Scan for the cell matching the given text and deliver its [x, y] coordinate at center. 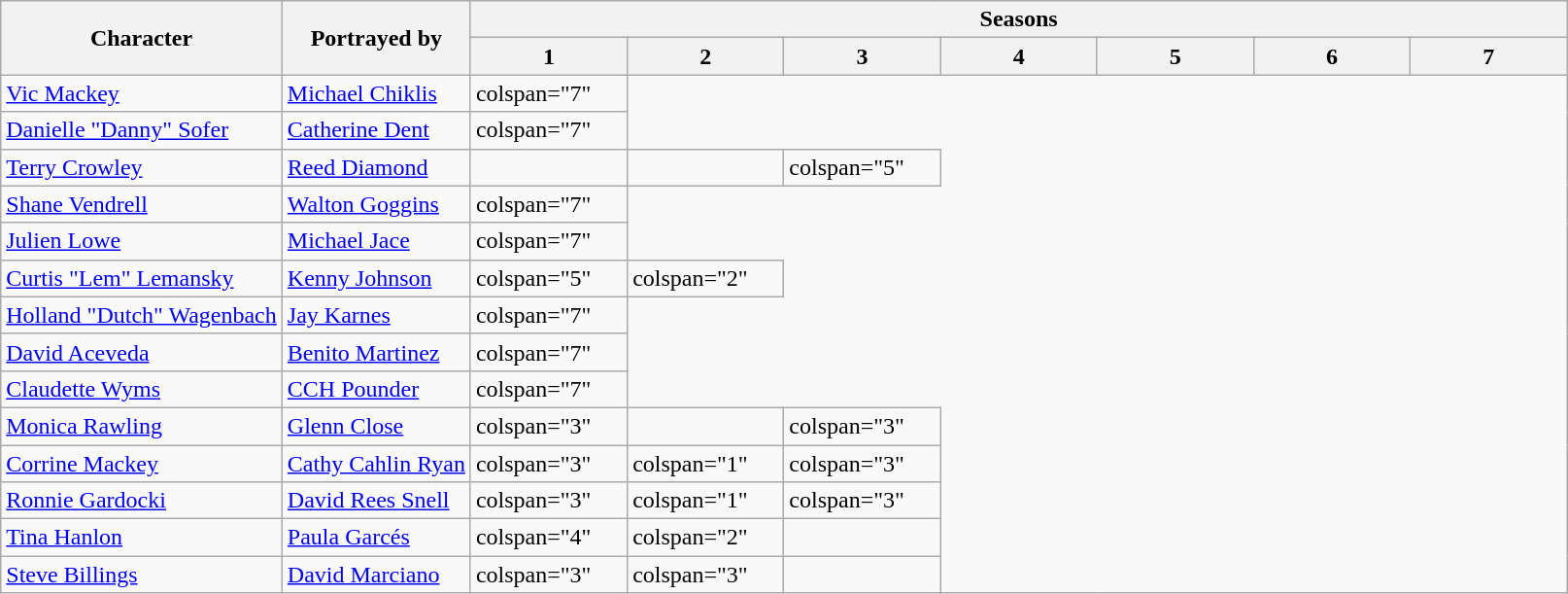
Steve Billings [142, 575]
Tina Hanlon [142, 538]
2 [705, 56]
Claudette Wyms [142, 389]
Terry Crowley [142, 167]
Character [142, 38]
Corrine Mackey [142, 464]
Danielle "Danny" Sofer [142, 130]
Michael Jace [376, 241]
5 [1176, 56]
6 [1331, 56]
Portrayed by [376, 38]
Vic Mackey [142, 93]
David Aceveda [142, 352]
3 [863, 56]
Holland "Dutch" Wagenbach [142, 315]
Julien Lowe [142, 241]
David Rees Snell [376, 501]
4 [1018, 56]
7 [1488, 56]
Seasons [1018, 19]
Cathy Cahlin Ryan [376, 464]
Kenny Johnson [376, 278]
Shane Vendrell [142, 204]
Reed Diamond [376, 167]
Jay Karnes [376, 315]
CCH Pounder [376, 389]
Curtis "Lem" Lemansky [142, 278]
Catherine Dent [376, 130]
1 [548, 56]
Benito Martinez [376, 352]
Paula Garcés [376, 538]
Walton Goggins [376, 204]
Glenn Close [376, 426]
Ronnie Gardocki [142, 501]
David Marciano [376, 575]
Michael Chiklis [376, 93]
colspan="4" [548, 538]
Monica Rawling [142, 426]
